Pinpoint the cell where the given text exists, returning its [x, y] midpoint coordinate. 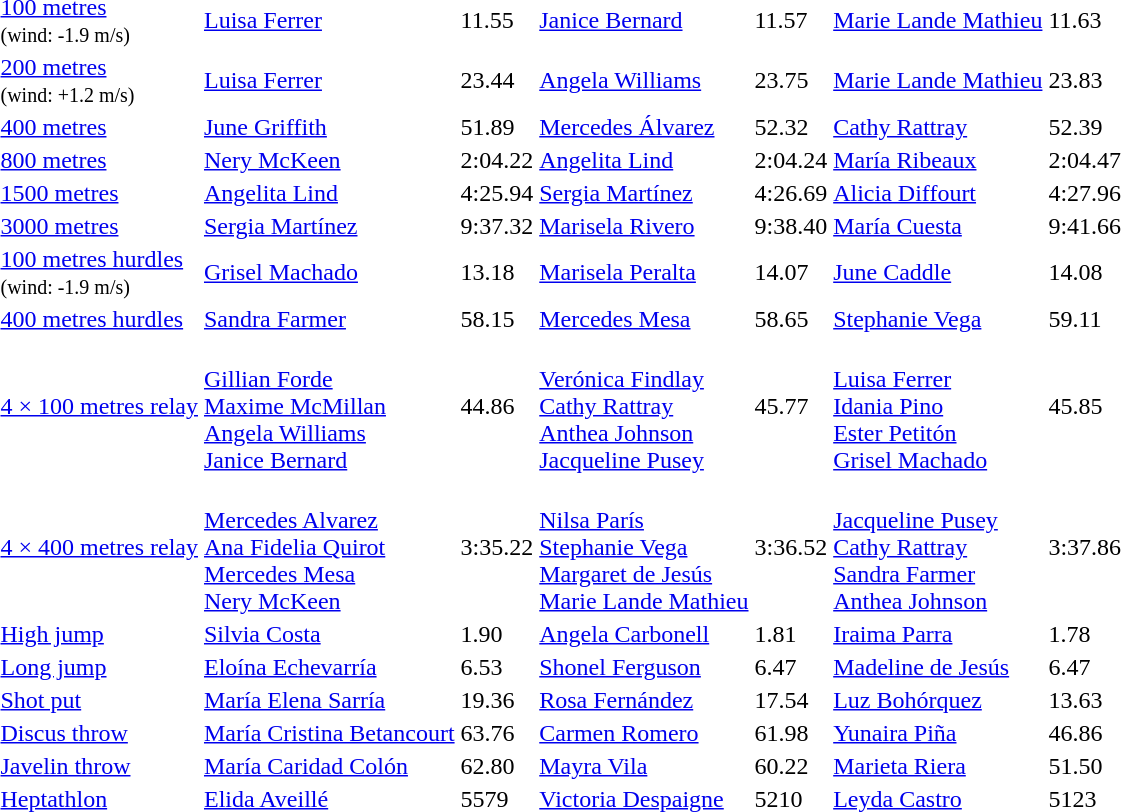
Rosa Fernández [644, 700]
María Ribeaux [938, 160]
Jacqueline PuseyCathy RattraySandra FarmerAnthea Johnson [938, 547]
Marisela Peralta [644, 272]
Marie Lande Mathieu [938, 80]
Verónica FindlayCathy RattrayAnthea JohnsonJacqueline Pusey [644, 406]
Grisel Machado [329, 272]
2:04.22 [497, 160]
Mercedes Álvarez [644, 127]
Luisa Ferrer [329, 80]
June Caddle [938, 272]
Angela Williams [644, 80]
60.22 [791, 766]
Marisela Rivero [644, 226]
1.81 [791, 634]
María Caridad Colón [329, 766]
June Griffith [329, 127]
58.15 [497, 319]
Marieta Riera [938, 766]
Eloína Echevarría [329, 667]
Madeline de Jesús [938, 667]
13.18 [497, 272]
Angela Carbonell [644, 634]
9:38.40 [791, 226]
45.77 [791, 406]
Nilsa ParísStephanie VegaMargaret de JesúsMarie Lande Mathieu [644, 547]
44.86 [497, 406]
4:25.94 [497, 193]
Alicia Diffourt [938, 193]
Carmen Romero [644, 733]
Nery McKeen [329, 160]
Yunaira Piña [938, 733]
58.65 [791, 319]
6.53 [497, 667]
Mayra Vila [644, 766]
Gillian FordeMaxime McMillanAngela WilliamsJanice Bernard [329, 406]
Stephanie Vega [938, 319]
Shonel Ferguson [644, 667]
Iraima Parra [938, 634]
Luisa FerrerIdania PinoEster PetitónGrisel Machado [938, 406]
Sandra Farmer [329, 319]
19.36 [497, 700]
2:04.24 [791, 160]
María Cuesta [938, 226]
1.90 [497, 634]
9:37.32 [497, 226]
Cathy Rattray [938, 127]
14.07 [791, 272]
4:26.69 [791, 193]
Silvia Costa [329, 634]
23.75 [791, 80]
Luz Bohórquez [938, 700]
62.80 [497, 766]
52.32 [791, 127]
17.54 [791, 700]
Mercedes AlvarezAna Fidelia QuirotMercedes MesaNery McKeen [329, 547]
María Cristina Betancourt [329, 733]
3:35.22 [497, 547]
Mercedes Mesa [644, 319]
63.76 [497, 733]
María Elena Sarría [329, 700]
3:36.52 [791, 547]
23.44 [497, 80]
51.89 [497, 127]
61.98 [791, 733]
6.47 [791, 667]
